Return [x, y] of the center of cell containing provided text 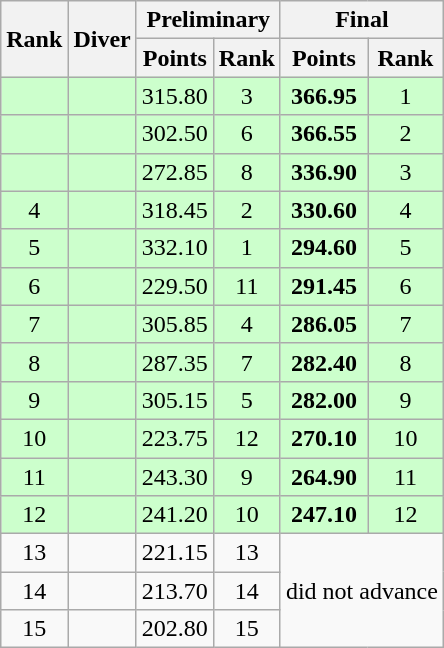
264.90 [324, 477]
Preliminary [208, 20]
202.80 [174, 629]
282.00 [324, 400]
did not advance [362, 591]
366.55 [324, 134]
270.10 [324, 438]
302.50 [174, 134]
291.45 [324, 286]
294.60 [324, 248]
223.75 [174, 438]
336.90 [324, 172]
318.45 [174, 210]
229.50 [174, 286]
305.15 [174, 400]
213.70 [174, 591]
366.95 [324, 96]
243.30 [174, 477]
332.10 [174, 248]
330.60 [324, 210]
241.20 [174, 515]
315.80 [174, 96]
Diver [102, 39]
Final [362, 20]
272.85 [174, 172]
247.10 [324, 515]
221.15 [174, 553]
287.35 [174, 362]
305.85 [174, 324]
286.05 [324, 324]
282.40 [324, 362]
